Output the (X, Y) coordinate of the center of the cell containing the given text.  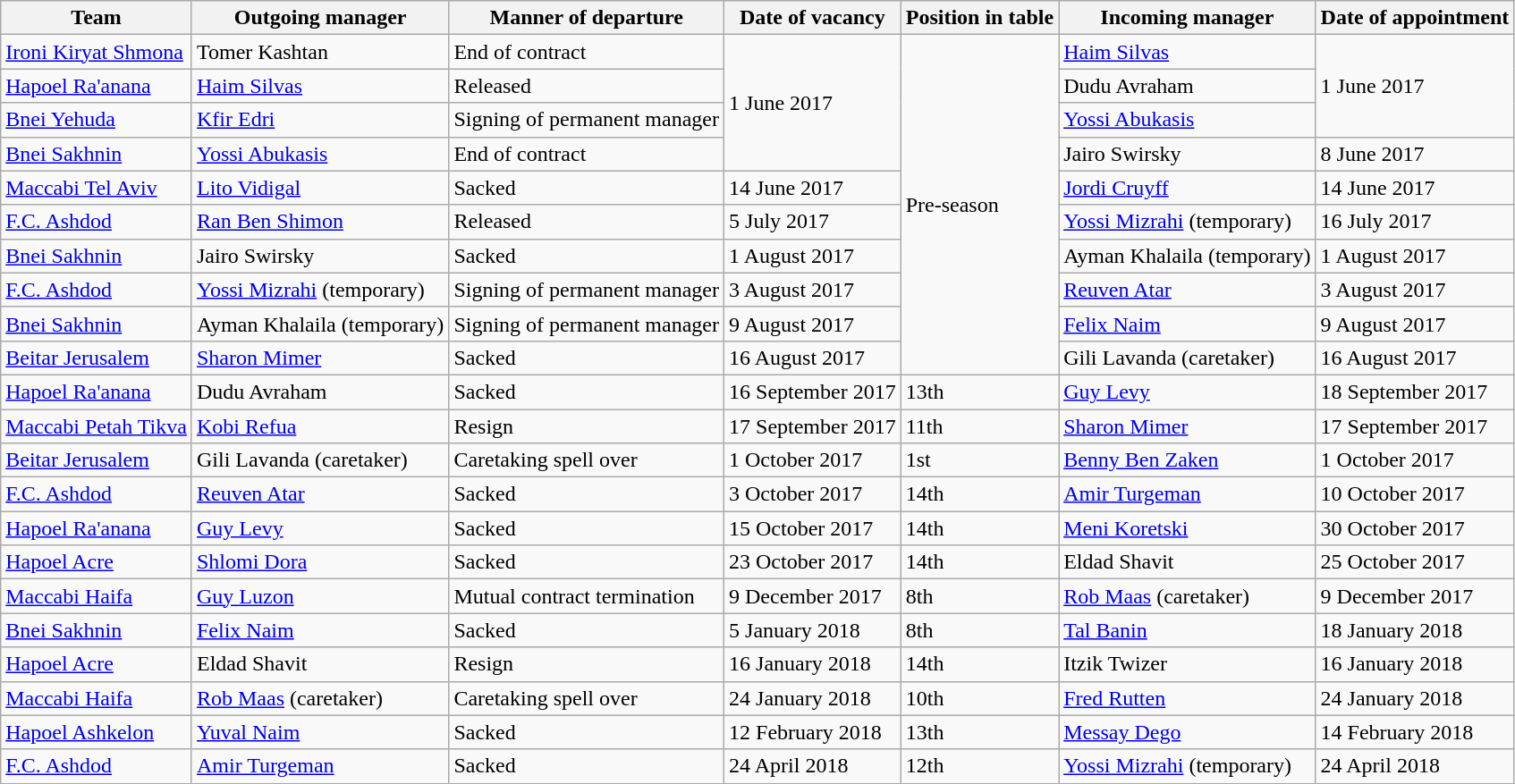
Meni Koretski (1188, 528)
1st (979, 460)
18 September 2017 (1415, 392)
Jordi Cruyff (1188, 188)
16 September 2017 (813, 392)
8 June 2017 (1415, 154)
11th (979, 426)
12 February 2018 (813, 732)
Tal Banin (1188, 630)
Ironi Kiryat Shmona (97, 52)
Fred Rutten (1188, 698)
Outgoing manager (320, 18)
Pre-season (979, 206)
25 October 2017 (1415, 562)
30 October 2017 (1415, 528)
14 February 2018 (1415, 732)
Messay Dego (1188, 732)
Team (97, 18)
Position in table (979, 18)
Tomer Kashtan (320, 52)
Yuval Naim (320, 732)
Hapoel Ashkelon (97, 732)
10th (979, 698)
Maccabi Tel Aviv (97, 188)
5 July 2017 (813, 222)
5 January 2018 (813, 630)
Benny Ben Zaken (1188, 460)
23 October 2017 (813, 562)
Kobi Refua (320, 426)
Bnei Yehuda (97, 120)
Manner of departure (587, 18)
Guy Luzon (320, 596)
Mutual contract termination (587, 596)
10 October 2017 (1415, 494)
Shlomi Dora (320, 562)
3 October 2017 (813, 494)
12th (979, 766)
Lito Vidigal (320, 188)
16 July 2017 (1415, 222)
Ran Ben Shimon (320, 222)
Date of vacancy (813, 18)
18 January 2018 (1415, 630)
Itzik Twizer (1188, 664)
Kfir Edri (320, 120)
15 October 2017 (813, 528)
Date of appointment (1415, 18)
Incoming manager (1188, 18)
Maccabi Petah Tikva (97, 426)
